Pinpoint the cell where the given text exists, returning its (X, Y) midpoint coordinate. 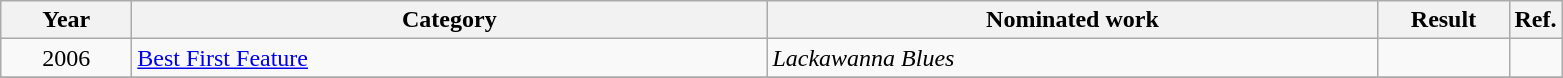
2006 (66, 58)
Year (66, 20)
Category (450, 20)
Lackawanna Blues (1072, 58)
Ref. (1536, 20)
Best First Feature (450, 58)
Result (1444, 20)
Nominated work (1072, 20)
